Scan for the cell matching the given text and deliver its [X, Y] coordinate at center. 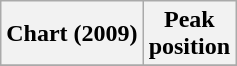
Chart (2009) [72, 34]
Peakposition [189, 34]
